For the text-containing cell, return its midpoint in [x, y] coordinate format. 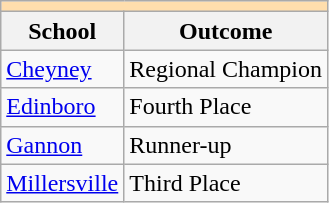
Outcome [226, 31]
Third Place [226, 183]
Runner-up [226, 145]
Fourth Place [226, 107]
Edinboro [62, 107]
Gannon [62, 145]
Cheyney [62, 69]
Regional Champion [226, 69]
School [62, 31]
Millersville [62, 183]
